Find where the given text appears and provide that cell's center as (x, y) coordinate. 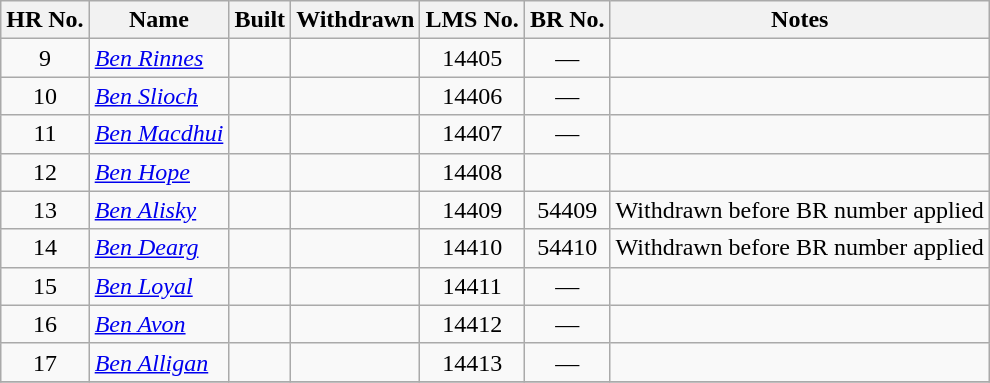
Ben Slioch (159, 96)
14408 (472, 172)
Ben Alligan (159, 362)
Ben Alisky (159, 210)
14406 (472, 96)
9 (45, 58)
Ben Loyal (159, 286)
Ben Dearg (159, 248)
14405 (472, 58)
14412 (472, 324)
BR No. (567, 20)
54409 (567, 210)
Ben Macdhui (159, 134)
HR No. (45, 20)
13 (45, 210)
17 (45, 362)
Ben Rinnes (159, 58)
14409 (472, 210)
Withdrawn (356, 20)
10 (45, 96)
Ben Avon (159, 324)
LMS No. (472, 20)
14413 (472, 362)
Ben Hope (159, 172)
14407 (472, 134)
14411 (472, 286)
15 (45, 286)
Notes (800, 20)
12 (45, 172)
Built (260, 20)
11 (45, 134)
14 (45, 248)
14410 (472, 248)
Name (159, 20)
54410 (567, 248)
16 (45, 324)
